Output the (X, Y) coordinate of the center of the cell containing the given text.  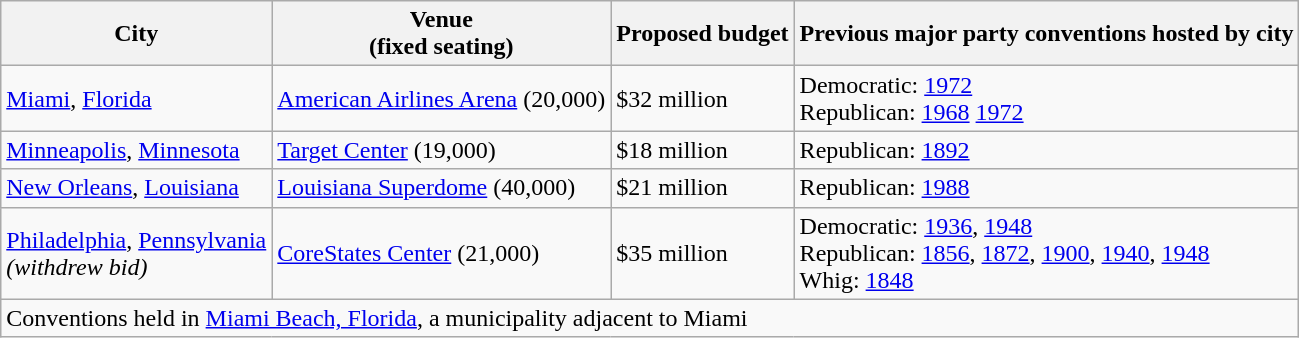
Republican: 1892 (1046, 150)
Conventions held in Miami Beach, Florida, a municipality adjacent to Miami (650, 318)
New Orleans, Louisiana (136, 188)
American Airlines Arena (20,000) (442, 98)
Proposed budget (702, 34)
$35 million (702, 253)
$32 million (702, 98)
Miami, Florida (136, 98)
$21 million (702, 188)
Louisiana Superdome (40,000) (442, 188)
Philadelphia, Pennsylvania(withdrew bid) (136, 253)
Democratic: 1936, 1948Republican: 1856, 1872, 1900, 1940, 1948Whig: 1848 (1046, 253)
Democratic: 1972Republican: 1968 1972 (1046, 98)
CoreStates Center (21,000) (442, 253)
Republican: 1988 (1046, 188)
Venue(fixed seating) (442, 34)
Minneapolis, Minnesota (136, 150)
City (136, 34)
Target Center (19,000) (442, 150)
Previous major party conventions hosted by city (1046, 34)
$18 million (702, 150)
